Find where the given text appears and provide that cell's center as (X, Y) coordinate. 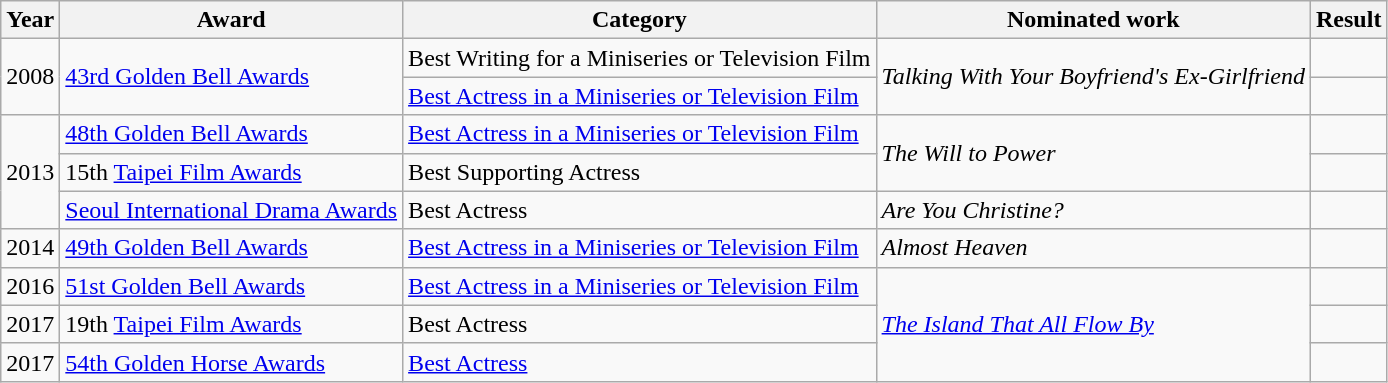
54th Golden Horse Awards (232, 362)
49th Golden Bell Awards (232, 248)
The Island That All Flow By (1093, 324)
19th Taipei Film Awards (232, 324)
Result (1349, 20)
Award (232, 20)
2008 (30, 77)
48th Golden Bell Awards (232, 134)
The Will to Power (1093, 153)
Best Supporting Actress (640, 172)
Year (30, 20)
Almost Heaven (1093, 248)
Nominated work (1093, 20)
Are You Christine? (1093, 210)
Category (640, 20)
2014 (30, 248)
2013 (30, 172)
43rd Golden Bell Awards (232, 77)
Seoul International Drama Awards (232, 210)
2016 (30, 286)
Best Writing for a Miniseries or Television Film (640, 58)
51st Golden Bell Awards (232, 286)
Talking With Your Boyfriend's Ex-Girlfriend (1093, 77)
15th Taipei Film Awards (232, 172)
